For the text-containing cell, return its midpoint in (x, y) coordinate format. 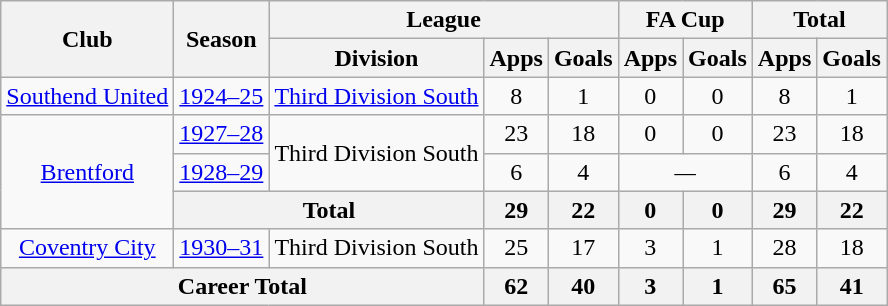
1930–31 (222, 248)
65 (784, 286)
25 (516, 248)
1927–28 (222, 134)
League (444, 20)
Career Total (242, 286)
40 (583, 286)
28 (784, 248)
Coventry City (88, 248)
Season (222, 39)
Brentford (88, 172)
Southend United (88, 96)
1924–25 (222, 96)
1928–29 (222, 172)
Division (376, 58)
41 (852, 286)
FA Cup (685, 20)
17 (583, 248)
Club (88, 39)
62 (516, 286)
— (685, 172)
